For the text-containing cell, return its midpoint in (x, y) coordinate format. 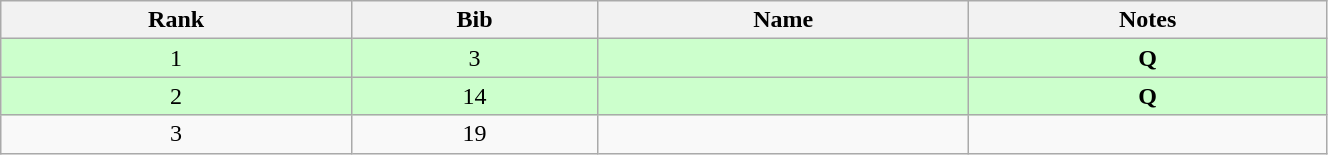
19 (474, 134)
2 (176, 96)
14 (474, 96)
1 (176, 58)
Rank (176, 20)
Notes (1148, 20)
Name (784, 20)
Bib (474, 20)
